Search for the cell housing the specified text and yield its [x, y] center coordinate. 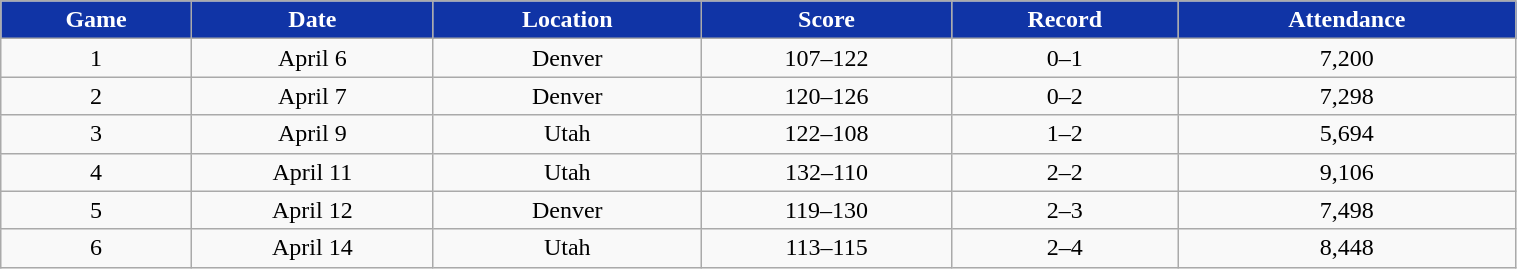
Location [567, 20]
4 [96, 172]
Date [312, 20]
6 [96, 248]
April 11 [312, 172]
120–126 [826, 96]
8,448 [1347, 248]
1–2 [1065, 134]
0–2 [1065, 96]
2–2 [1065, 172]
7,498 [1347, 210]
2 [96, 96]
Game [96, 20]
113–115 [826, 248]
3 [96, 134]
April 9 [312, 134]
122–108 [826, 134]
7,200 [1347, 58]
9,106 [1347, 172]
119–130 [826, 210]
April 7 [312, 96]
1 [96, 58]
5 [96, 210]
107–122 [826, 58]
April 12 [312, 210]
April 14 [312, 248]
7,298 [1347, 96]
Attendance [1347, 20]
5,694 [1347, 134]
2–4 [1065, 248]
Score [826, 20]
Record [1065, 20]
April 6 [312, 58]
0–1 [1065, 58]
2–3 [1065, 210]
132–110 [826, 172]
